Provide the [X, Y] coordinate of the cell's center where the given text is located.  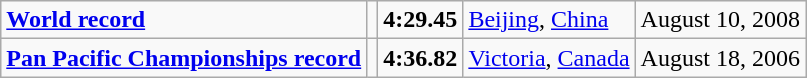
World record [184, 20]
Pan Pacific Championships record [184, 58]
August 10, 2008 [720, 20]
Beijing, China [549, 20]
4:36.82 [420, 58]
Victoria, Canada [549, 58]
4:29.45 [420, 20]
August 18, 2006 [720, 58]
